From the cell containing the given text, extract its center point as [X, Y] coordinate. 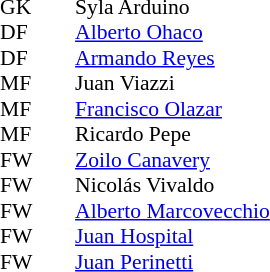
Alberto Ohaco [172, 33]
Alberto Marcovecchio [172, 211]
Francisco Olazar [172, 109]
Nicolás Vivaldo [172, 185]
Ricardo Pepe [172, 135]
Juan Viazzi [172, 83]
Zoilo Canavery [172, 160]
Juan Hospital [172, 237]
Armando Reyes [172, 58]
